For the text-containing cell, return its midpoint in [x, y] coordinate format. 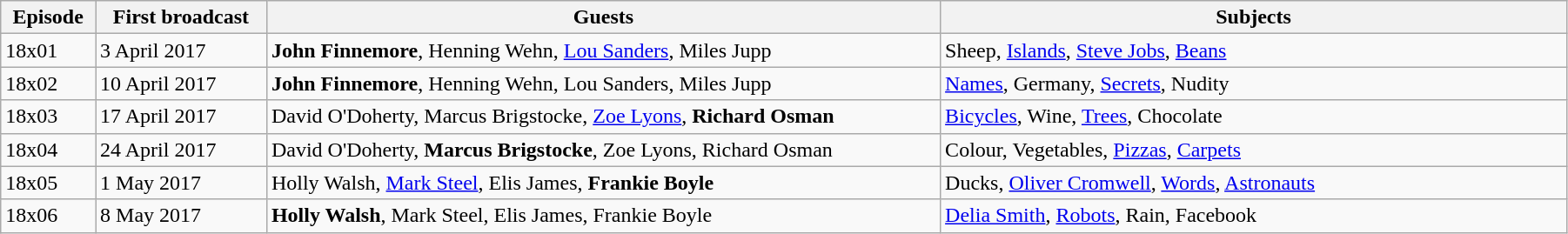
Episode [49, 17]
Delia Smith, Robots, Rain, Facebook [1254, 216]
10 April 2017 [181, 84]
8 May 2017 [181, 216]
1 May 2017 [181, 183]
18x04 [49, 150]
24 April 2017 [181, 150]
Ducks, Oliver Cromwell, Words, Astronauts [1254, 183]
Bicycles, Wine, Trees, Chocolate [1254, 117]
18x03 [49, 117]
18x01 [49, 50]
Subjects [1254, 17]
Names, Germany, Secrets, Nudity [1254, 84]
18x02 [49, 84]
18x05 [49, 183]
18x06 [49, 216]
First broadcast [181, 17]
Guests [603, 17]
3 April 2017 [181, 50]
Colour, Vegetables, Pizzas, Carpets [1254, 150]
Sheep, Islands, Steve Jobs, Beans [1254, 50]
17 April 2017 [181, 117]
